Provide the (X, Y) coordinate of the cell's center where the given text is located.  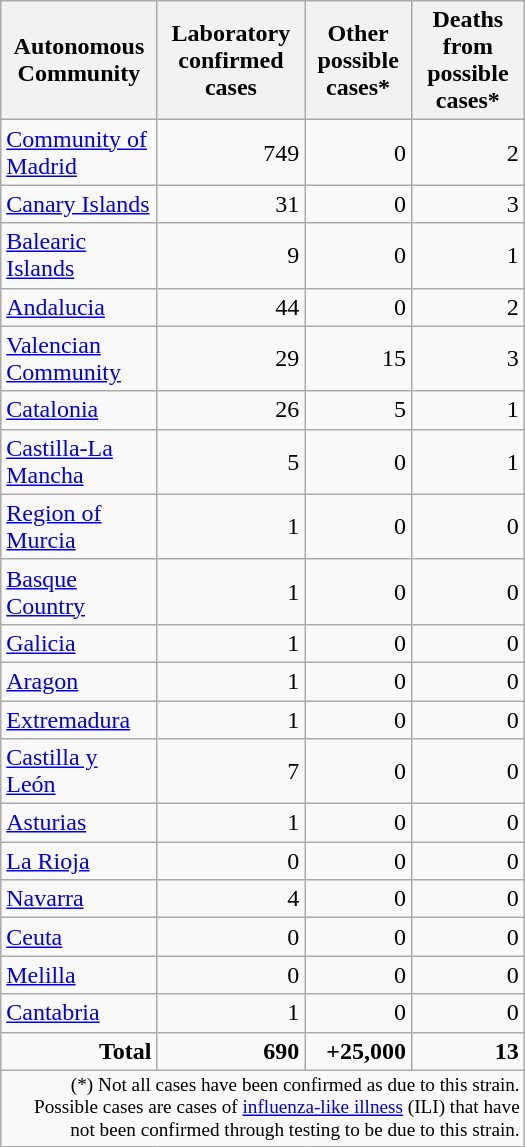
+25,000 (358, 1051)
Basque Country (79, 592)
749 (231, 152)
Castilla-La Mancha (79, 462)
Region of Murcia (79, 526)
Canary Islands (79, 204)
Other possible cases* (358, 60)
13 (468, 1051)
Catalonia (79, 410)
Valencian Community (79, 358)
Balearic Islands (79, 256)
Total (79, 1051)
Deaths from possible cases* (468, 60)
Laboratory confirmed cases (231, 60)
15 (358, 358)
31 (231, 204)
690 (231, 1051)
7 (231, 772)
La Rioja (79, 861)
26 (231, 410)
9 (231, 256)
29 (231, 358)
Andalucia (79, 307)
4 (231, 899)
Aragon (79, 681)
44 (231, 307)
Cantabria (79, 1013)
Ceuta (79, 937)
Autonomous Community (79, 60)
Melilla (79, 975)
Navarra (79, 899)
Community of Madrid (79, 152)
Asturias (79, 823)
Galicia (79, 643)
Extremadura (79, 719)
Castilla y León (79, 772)
